Locate the cell with the specified text and output its (X, Y) center coordinate. 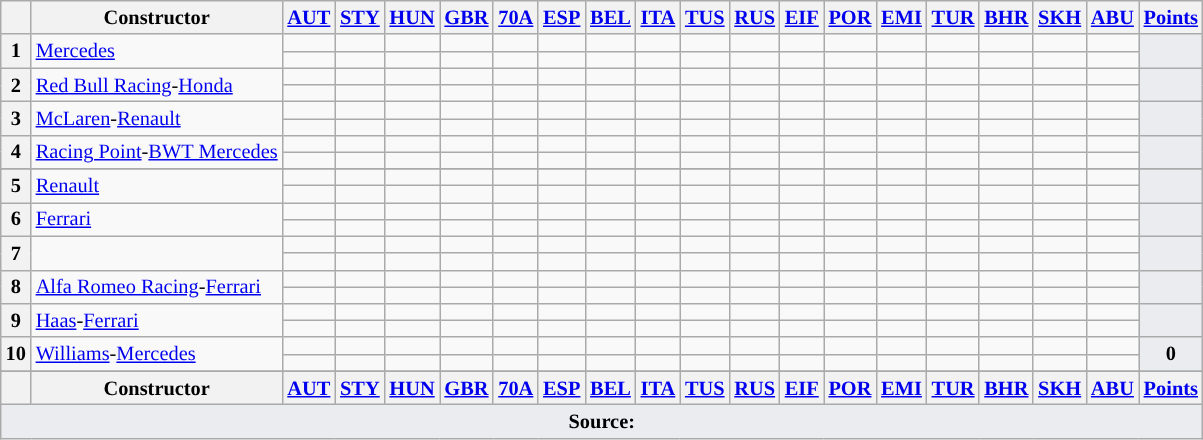
Mercedes (157, 51)
8 (16, 287)
Racing Point-BWT Mercedes (157, 152)
5 (16, 186)
4 (16, 152)
Williams-Mercedes (157, 354)
6 (16, 219)
3 (16, 118)
Red Bull Racing-Honda (157, 85)
1 (16, 51)
McLaren-Renault (157, 118)
Ferrari (157, 219)
Source: (602, 421)
2 (16, 85)
0 (1171, 354)
Haas-Ferrari (157, 320)
10 (16, 354)
Alfa Romeo Racing-Ferrari (157, 287)
Renault (157, 186)
9 (16, 320)
7 (16, 253)
